For the text-containing cell, return its midpoint in (x, y) coordinate format. 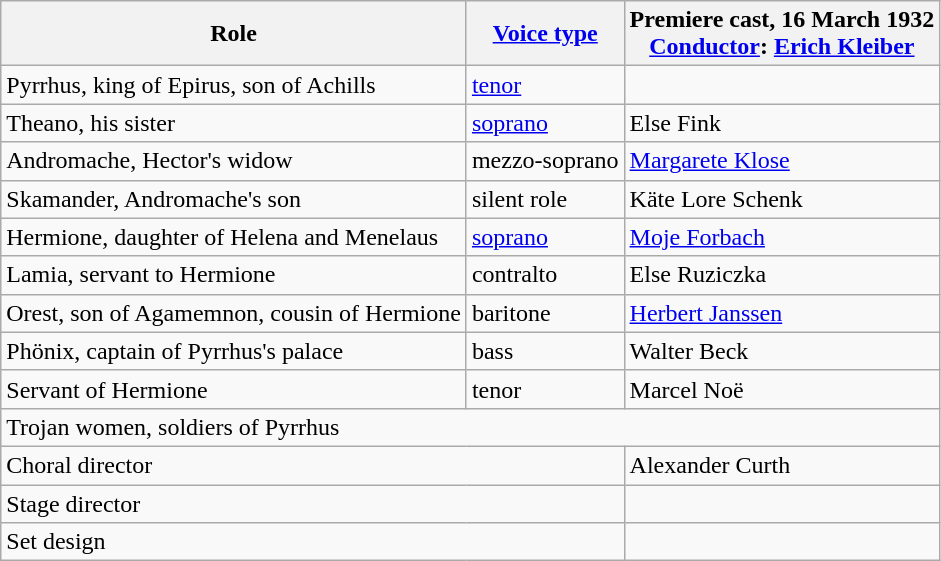
Else Fink (782, 123)
Margarete Klose (782, 161)
Stage director (312, 503)
Role (234, 34)
Moje Forbach (782, 237)
Skamander, Andromache's son (234, 199)
bass (545, 351)
Servant of Hermione (234, 389)
silent role (545, 199)
contralto (545, 275)
Voice type (545, 34)
Choral director (312, 465)
Trojan women, soldiers of Pyrrhus (470, 427)
Premiere cast, 16 March 1932Conductor: Erich Kleiber (782, 34)
Marcel Noë (782, 389)
Hermione, daughter of Helena and Menelaus (234, 237)
Herbert Janssen (782, 313)
Else Ruziczka (782, 275)
Alexander Curth (782, 465)
Phönix, captain of Pyrrhus's palace (234, 351)
Andromache, Hector's widow (234, 161)
Orest, son of Agamemnon, cousin of Hermione (234, 313)
Käte Lore Schenk (782, 199)
baritone (545, 313)
Set design (312, 542)
Theano, his sister (234, 123)
Walter Beck (782, 351)
Pyrrhus, king of Epirus, son of Achills (234, 85)
mezzo-soprano (545, 161)
Lamia, servant to Hermione (234, 275)
